Capture the cell that displays the provided text and extract its (x, y) central coordinate. 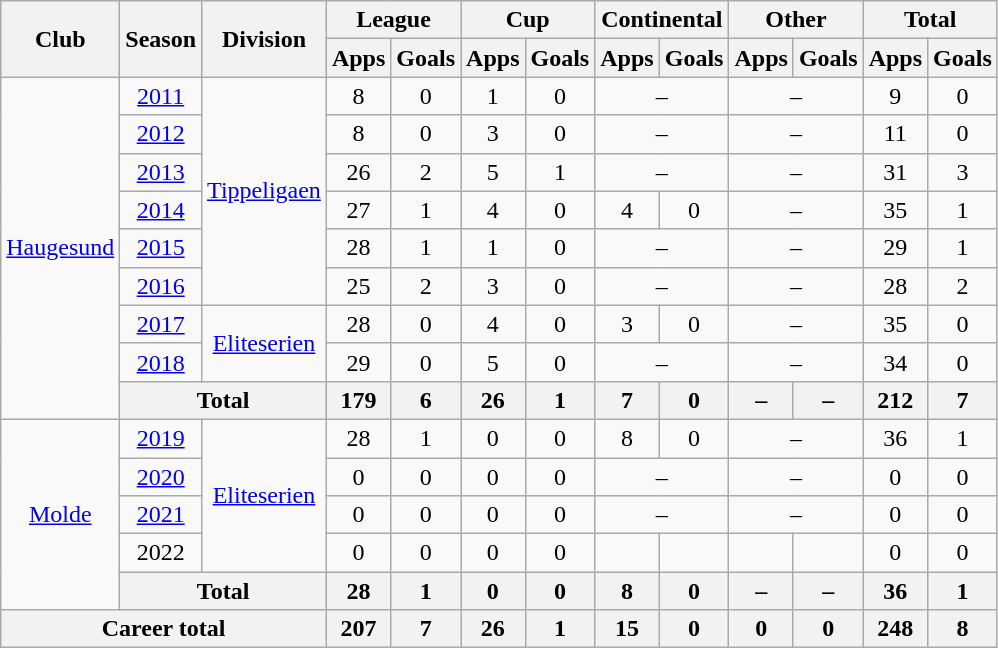
2011 (161, 96)
11 (895, 134)
2012 (161, 134)
Career total (164, 629)
212 (895, 400)
League (393, 20)
207 (358, 629)
2017 (161, 324)
2022 (161, 553)
Cup (528, 20)
2013 (161, 172)
6 (426, 400)
Division (264, 39)
Haugesund (60, 248)
248 (895, 629)
9 (895, 96)
27 (358, 210)
2020 (161, 477)
2018 (161, 362)
2015 (161, 248)
34 (895, 362)
Club (60, 39)
Tippeligaen (264, 191)
2014 (161, 210)
25 (358, 286)
2021 (161, 515)
Continental (662, 20)
Molde (60, 514)
15 (627, 629)
2016 (161, 286)
Other (796, 20)
2019 (161, 438)
31 (895, 172)
Season (161, 39)
179 (358, 400)
